Return the (x, y) coordinate for the center point of the cell that contains the specified text.  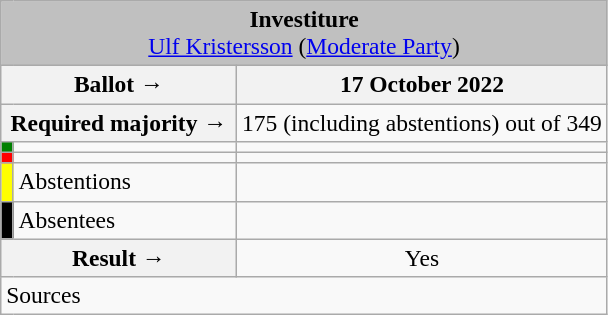
17 October 2022 (422, 84)
Absentees (125, 220)
Yes (422, 258)
Result → (119, 258)
InvestitureUlf Kristersson (Moderate Party) (304, 32)
Abstentions (125, 182)
175 (including abstentions) out of 349 (422, 122)
Required majority → (119, 122)
Sources (304, 295)
Ballot → (119, 84)
